Return the (X, Y) coordinate for the center point of the cell that contains the specified text.  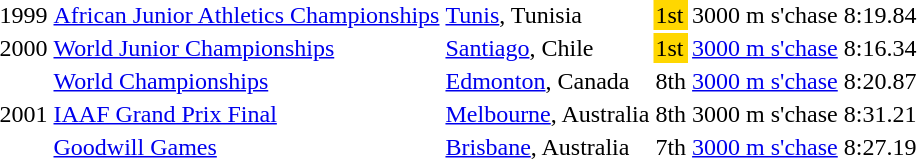
IAAF Grand Prix Final (246, 114)
Santiago, Chile (548, 48)
African Junior Athletics Championships (246, 15)
Tunis, Tunisia (548, 15)
World Championships (246, 81)
Melbourne, Australia (548, 114)
World Junior Championships (246, 48)
Edmonton, Canada (548, 81)
